Detect which cell encompasses the target text, then output its [X, Y] center coordinate. 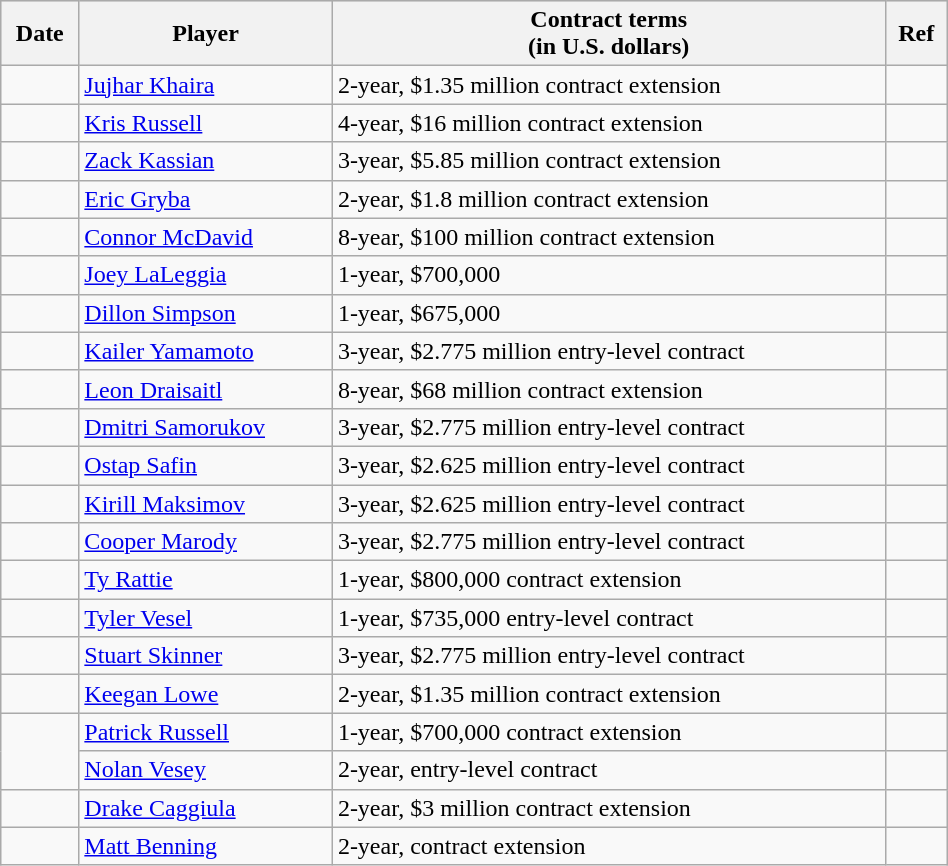
Keegan Lowe [206, 694]
Dmitri Samorukov [206, 427]
Matt Benning [206, 846]
Ty Rattie [206, 580]
Jujhar Khaira [206, 85]
Kailer Yamamoto [206, 351]
2-year, $1.8 million contract extension [608, 199]
Connor McDavid [206, 237]
Joey LaLeggia [206, 275]
Ref [916, 34]
1-year, $735,000 entry-level contract [608, 618]
Contract terms(in U.S. dollars) [608, 34]
8-year, $68 million contract extension [608, 389]
1-year, $800,000 contract extension [608, 580]
Kirill Maksimov [206, 503]
Kris Russell [206, 123]
Dillon Simpson [206, 313]
Nolan Vesey [206, 770]
Zack Kassian [206, 161]
1-year, $700,000 contract extension [608, 732]
Drake Caggiula [206, 808]
Leon Draisaitl [206, 389]
Player [206, 34]
Patrick Russell [206, 732]
Ostap Safin [206, 465]
Cooper Marody [206, 542]
Stuart Skinner [206, 656]
Eric Gryba [206, 199]
2-year, $3 million contract extension [608, 808]
Date [40, 34]
3-year, $5.85 million contract extension [608, 161]
8-year, $100 million contract extension [608, 237]
1-year, $675,000 [608, 313]
4-year, $16 million contract extension [608, 123]
2-year, entry-level contract [608, 770]
1-year, $700,000 [608, 275]
2-year, contract extension [608, 846]
Tyler Vesel [206, 618]
